From the cell containing the given text, extract its center point as (X, Y) coordinate. 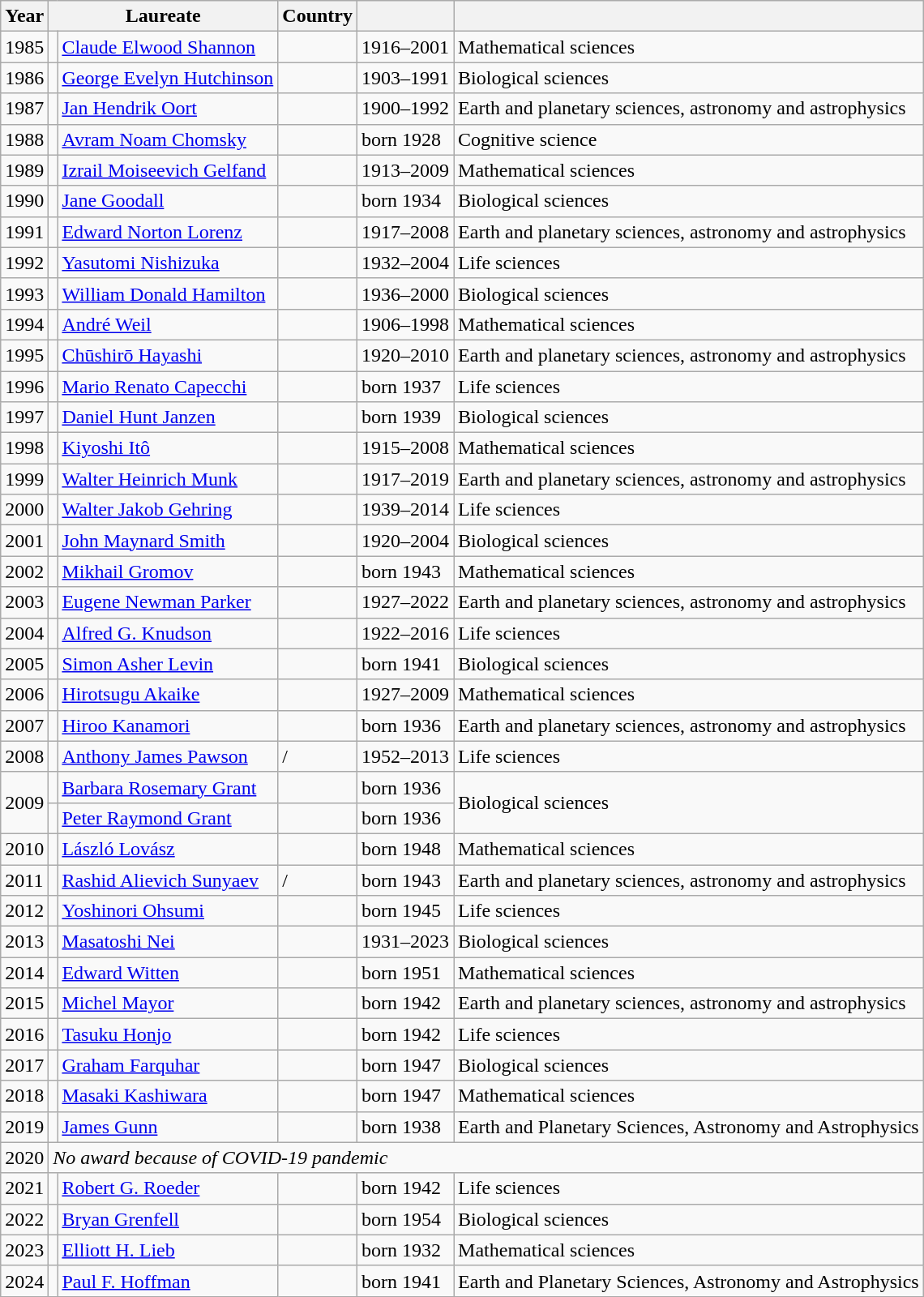
Edward Norton Lorenz (168, 232)
1987 (24, 109)
George Evelyn Hutchinson (168, 78)
2017 (24, 1065)
Walter Jakob Gehring (168, 510)
László Lovász (168, 849)
Peter Raymond Grant (168, 818)
1993 (24, 293)
1920–2004 (405, 541)
Country (318, 16)
Izrail Moiseevich Gelfand (168, 170)
2014 (24, 973)
2023 (24, 1250)
1986 (24, 78)
2008 (24, 756)
1922–2016 (405, 633)
Alfred G. Knudson (168, 633)
2018 (24, 1096)
2012 (24, 911)
Mario Renato Capecchi (168, 387)
born 1934 (405, 201)
1932–2004 (405, 263)
2015 (24, 1004)
1913–2009 (405, 170)
1999 (24, 479)
Masatoshi Nei (168, 942)
Jan Hendrik Oort (168, 109)
Tasuku Honjo (168, 1034)
1998 (24, 448)
1994 (24, 324)
Avram Noam Chomsky (168, 139)
1917–2008 (405, 232)
Mikhail Gromov (168, 571)
Cognitive science (689, 139)
2005 (24, 664)
Hiroo Kanamori (168, 726)
Chūshirō Hayashi (168, 355)
1900–1992 (405, 109)
Anthony James Pawson (168, 756)
1920–2010 (405, 355)
1903–1991 (405, 78)
born 1938 (405, 1127)
Michel Mayor (168, 1004)
Year (24, 16)
1936–2000 (405, 293)
2011 (24, 880)
Edward Witten (168, 973)
2003 (24, 602)
1931–2023 (405, 942)
Simon Asher Levin (168, 664)
1939–2014 (405, 510)
Eugene Newman Parker (168, 602)
1992 (24, 263)
2020 (24, 1158)
born 1928 (405, 139)
2007 (24, 726)
2004 (24, 633)
Walter Heinrich Munk (168, 479)
2021 (24, 1188)
1927–2022 (405, 602)
No award because of COVID-19 pandemic (486, 1158)
2010 (24, 849)
2006 (24, 695)
William Donald Hamilton (168, 293)
2002 (24, 571)
Robert G. Roeder (168, 1188)
Rashid Alievich Sunyaev (168, 880)
Barbara Rosemary Grant (168, 787)
Graham Farquhar (168, 1065)
Jane Goodall (168, 201)
Laureate (164, 16)
James Gunn (168, 1127)
1996 (24, 387)
1915–2008 (405, 448)
1985 (24, 47)
2000 (24, 510)
2022 (24, 1219)
John Maynard Smith (168, 541)
1990 (24, 201)
Yasutomi Nishizuka (168, 263)
André Weil (168, 324)
1995 (24, 355)
born 1937 (405, 387)
2013 (24, 942)
1989 (24, 170)
2009 (24, 803)
1906–1998 (405, 324)
2019 (24, 1127)
1988 (24, 139)
2024 (24, 1281)
Bryan Grenfell (168, 1219)
born 1932 (405, 1250)
2016 (24, 1034)
Hirotsugu Akaike (168, 695)
born 1948 (405, 849)
Paul F. Hoffman (168, 1281)
Elliott H. Lieb (168, 1250)
1991 (24, 232)
born 1951 (405, 973)
Masaki Kashiwara (168, 1096)
Claude Elwood Shannon (168, 47)
1952–2013 (405, 756)
2001 (24, 541)
1997 (24, 417)
Yoshinori Ohsumi (168, 911)
1916–2001 (405, 47)
born 1939 (405, 417)
born 1945 (405, 911)
born 1954 (405, 1219)
Kiyoshi Itô (168, 448)
Daniel Hunt Janzen (168, 417)
1917–2019 (405, 479)
1927–2009 (405, 695)
